Pinpoint the cell where the given text exists, returning its [x, y] midpoint coordinate. 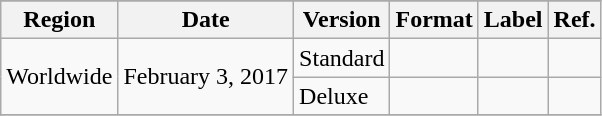
Deluxe [342, 96]
Worldwide [60, 77]
Ref. [574, 20]
Region [60, 20]
Format [434, 20]
February 3, 2017 [206, 77]
Label [513, 20]
Standard [342, 58]
Date [206, 20]
Version [342, 20]
